Identify which cell holds the provided text, then report its [x, y] central coordinate. 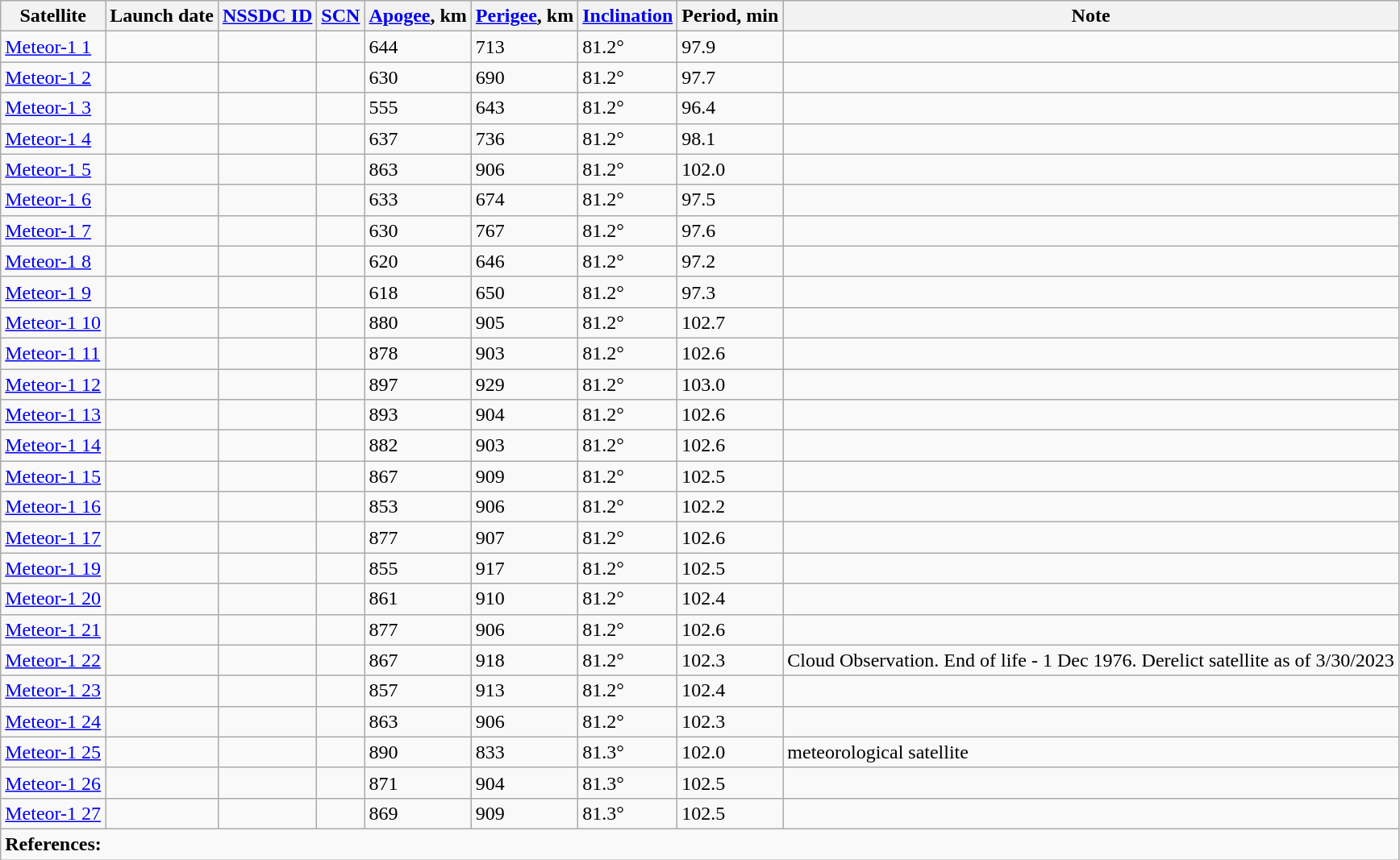
References: [700, 844]
Meteor-1 16 [53, 507]
NSSDC ID [267, 16]
Perigee, km [524, 16]
97.2 [731, 261]
878 [418, 353]
102.2 [731, 507]
713 [524, 47]
Inclination [627, 16]
97.3 [731, 292]
Meteor-1 5 [53, 169]
Note [1091, 16]
644 [418, 47]
Meteor-1 13 [53, 415]
Meteor-1 25 [53, 752]
871 [418, 783]
905 [524, 322]
637 [418, 139]
767 [524, 231]
929 [524, 384]
Apogee, km [418, 16]
Meteor-1 21 [53, 629]
Meteor-1 24 [53, 721]
913 [524, 691]
97.7 [731, 77]
Satellite [53, 16]
897 [418, 384]
Meteor-1 1 [53, 47]
98.1 [731, 139]
736 [524, 139]
Meteor-1 6 [53, 200]
880 [418, 322]
Meteor-1 26 [53, 783]
102.7 [731, 322]
Meteor-1 22 [53, 660]
Meteor-1 8 [53, 261]
618 [418, 292]
555 [418, 108]
Meteor-1 3 [53, 108]
Meteor-1 19 [53, 568]
869 [418, 813]
918 [524, 660]
Meteor-1 14 [53, 446]
861 [418, 599]
SCN [340, 16]
857 [418, 691]
Cloud Observation. End of life - 1 Dec 1976. Derelict satellite as of 3/30/2023 [1091, 660]
650 [524, 292]
633 [418, 200]
meteorological satellite [1091, 752]
Meteor-1 2 [53, 77]
97.5 [731, 200]
Meteor-1 20 [53, 599]
96.4 [731, 108]
Launch date [162, 16]
882 [418, 446]
910 [524, 599]
Meteor-1 11 [53, 353]
Meteor-1 27 [53, 813]
103.0 [731, 384]
Period, min [731, 16]
97.6 [731, 231]
890 [418, 752]
Meteor-1 23 [53, 691]
893 [418, 415]
855 [418, 568]
907 [524, 538]
Meteor-1 10 [53, 322]
Meteor-1 4 [53, 139]
674 [524, 200]
Meteor-1 9 [53, 292]
853 [418, 507]
Meteor-1 17 [53, 538]
690 [524, 77]
620 [418, 261]
Meteor-1 15 [53, 476]
646 [524, 261]
643 [524, 108]
Meteor-1 7 [53, 231]
Meteor-1 12 [53, 384]
833 [524, 752]
97.9 [731, 47]
917 [524, 568]
